Output the (x, y) coordinate of the center of the cell containing the given text.  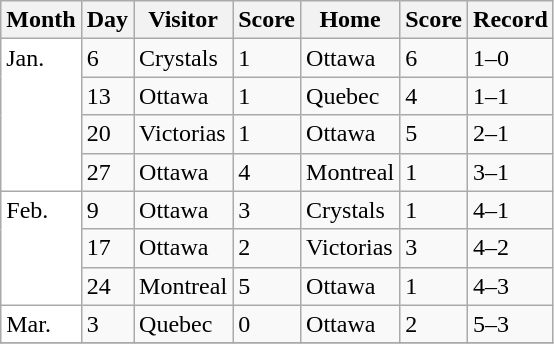
0 (267, 324)
4–1 (511, 210)
13 (107, 96)
1–0 (511, 58)
17 (107, 248)
Record (511, 20)
9 (107, 210)
3–1 (511, 172)
Jan. (41, 115)
1–1 (511, 96)
Home (350, 20)
Visitor (184, 20)
Mar. (41, 324)
27 (107, 172)
4–2 (511, 248)
Month (41, 20)
2–1 (511, 134)
24 (107, 286)
Feb. (41, 248)
20 (107, 134)
4–3 (511, 286)
5–3 (511, 324)
Day (107, 20)
